Output the (X, Y) coordinate of the center of the cell containing the given text.  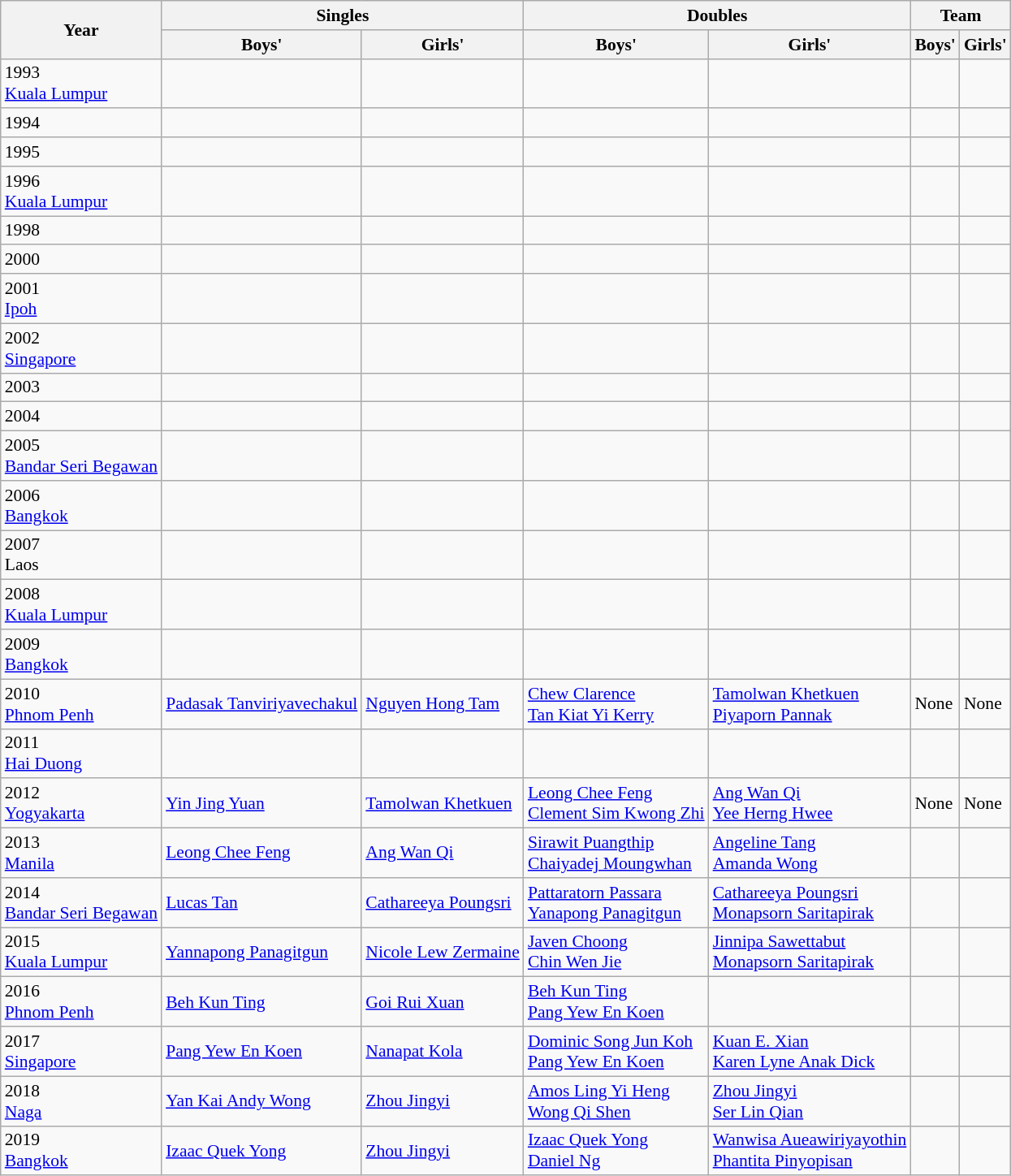
2012 Yogyakarta (81, 804)
Beh Kun Ting Pang Yew En Koen (616, 1002)
2009Bangkok (81, 655)
Amos Ling Yi Heng Wong Qi Shen (616, 1101)
2018Naga (81, 1101)
2010 Phnom Penh (81, 703)
Zhou Jingyi Ser Lin Qian (810, 1101)
Jinnipa Sawettabut Monapsorn Saritapirak (810, 952)
Lucas Tan (261, 903)
2014Bandar Seri Begawan (81, 903)
1998 (81, 231)
Sirawit Puangthip Chaiyadej Moungwhan (616, 853)
1996Kuala Lumpur (81, 192)
Singles (343, 15)
2015Kuala Lumpur (81, 952)
Dominic Song Jun Koh Pang Yew En Koen (616, 1051)
Doubles (718, 15)
Leong Chee Feng Clement Sim Kwong Zhi (616, 804)
Year (81, 29)
2016Phnom Penh (81, 1002)
2001Ipoh (81, 299)
Team (960, 15)
Leong Chee Feng (261, 853)
Wanwisa Aueawiriyayothin Phantita Pinyopisan (810, 1150)
Javen Choong Chin Wen Jie (616, 952)
Padasak Tanviriyavechakul (261, 703)
Ang Wan Qi Yee Herng Hwee (810, 804)
2019Bangkok (81, 1150)
Yan Kai Andy Wong (261, 1101)
1994 (81, 123)
Ang Wan Qi (443, 853)
1993Kuala Lumpur (81, 83)
2002Singapore (81, 348)
Nicole Lew Zermaine (443, 952)
2003 (81, 387)
2013Manila (81, 853)
1995 (81, 152)
Izaac Quek Yong Daniel Ng (616, 1150)
Kuan E. Xian Karen Lyne Anak Dick (810, 1051)
Izaac Quek Yong (261, 1150)
Nanapat Kola (443, 1051)
2008Kuala Lumpur (81, 604)
Tamolwan Khetkuen Piyaporn Pannak (810, 703)
2011Hai Duong (81, 754)
Yannapong Panagitgun (261, 952)
2017Singapore (81, 1051)
2006Bangkok (81, 505)
Cathareeya Poungsri (443, 903)
2004 (81, 417)
Beh Kun Ting (261, 1002)
Nguyen Hong Tam (443, 703)
Angeline Tang Amanda Wong (810, 853)
Cathareeya Poungsri Monapsorn Saritapirak (810, 903)
2000 (81, 260)
Tamolwan Khetkuen (443, 804)
Chew Clarence Tan Kiat Yi Kerry (616, 703)
2005Bandar Seri Begawan (81, 456)
Pattaratorn Passara Yanapong Panagitgun (616, 903)
Goi Rui Xuan (443, 1002)
Yin Jing Yuan (261, 804)
Pang Yew En Koen (261, 1051)
2007Laos (81, 556)
